Return (X, Y) of the center of cell containing provided text 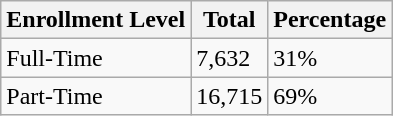
Full-Time (96, 58)
16,715 (230, 96)
Part-Time (96, 96)
69% (330, 96)
7,632 (230, 58)
Enrollment Level (96, 20)
Percentage (330, 20)
Total (230, 20)
31% (330, 58)
